Locate the cell with the specified text and output its [X, Y] center coordinate. 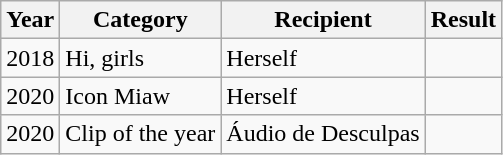
Clip of the year [140, 134]
Category [140, 20]
Icon Miaw [140, 96]
Hi, girls [140, 58]
2018 [30, 58]
Áudio de Desculpas [323, 134]
Result [463, 20]
Recipient [323, 20]
Year [30, 20]
